Return the [x, y] coordinate for the center point of the cell that contains the specified text.  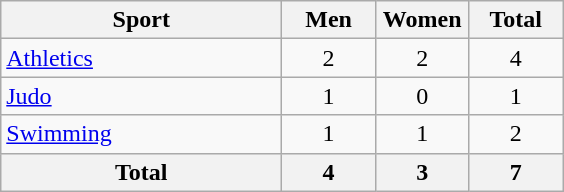
Swimming [142, 134]
3 [422, 172]
Judo [142, 96]
Sport [142, 20]
7 [516, 172]
Women [422, 20]
0 [422, 96]
Athletics [142, 58]
Men [329, 20]
